Output the (x, y) coordinate of the center of the cell containing the given text.  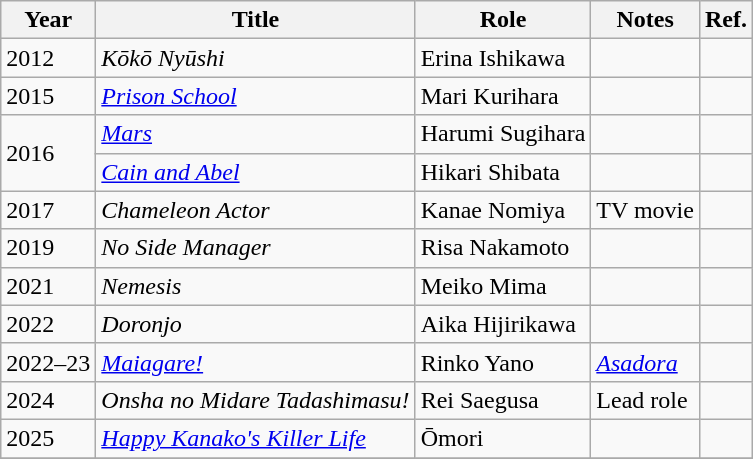
Risa Nakamoto (503, 248)
Prison School (256, 96)
Role (503, 20)
No Side Manager (256, 248)
Erina Ishikawa (503, 58)
Ref. (726, 20)
2017 (48, 210)
Kanae Nomiya (503, 210)
Meiko Mima (503, 286)
Hikari Shibata (503, 172)
Rinko Yano (503, 362)
Kōkō Nyūshi (256, 58)
Aika Hijirikawa (503, 324)
Ōmori (503, 438)
2019 (48, 248)
Nemesis (256, 286)
TV movie (646, 210)
Title (256, 20)
2024 (48, 400)
Rei Saegusa (503, 400)
2021 (48, 286)
Asadora (646, 362)
Chameleon Actor (256, 210)
2022 (48, 324)
2016 (48, 153)
Mari Kurihara (503, 96)
Maiagare! (256, 362)
Onsha no Midare Tadashimasu! (256, 400)
Harumi Sugihara (503, 134)
Happy Kanako's Killer Life (256, 438)
Mars (256, 134)
Cain and Abel (256, 172)
2025 (48, 438)
2022–23 (48, 362)
Notes (646, 20)
Doronjo (256, 324)
2015 (48, 96)
Lead role (646, 400)
2012 (48, 58)
Year (48, 20)
